Detect which cell encompasses the target text, then output its (X, Y) center coordinate. 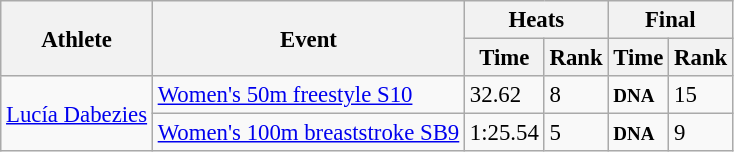
9 (701, 133)
Final (670, 20)
8 (576, 95)
5 (576, 133)
Event (308, 38)
15 (701, 95)
Athlete (77, 38)
32.62 (505, 95)
Lucía Dabezies (77, 114)
1:25.54 (505, 133)
Women's 50m freestyle S10 (308, 95)
Women's 100m breaststroke SB9 (308, 133)
Heats (536, 20)
